For the text-containing cell, return its midpoint in [X, Y] coordinate format. 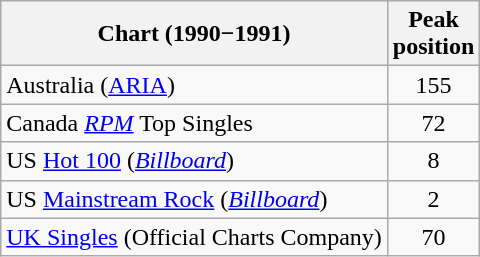
US Mainstream Rock (Billboard) [194, 199]
UK Singles (Official Charts Company) [194, 237]
Canada RPM Top Singles [194, 123]
72 [433, 123]
70 [433, 237]
155 [433, 85]
Chart (1990−1991) [194, 34]
2 [433, 199]
Peakposition [433, 34]
US Hot 100 (Billboard) [194, 161]
Australia (ARIA) [194, 85]
8 [433, 161]
